Determine the [x, y] coordinate at the center of the cell enclosing the given text.  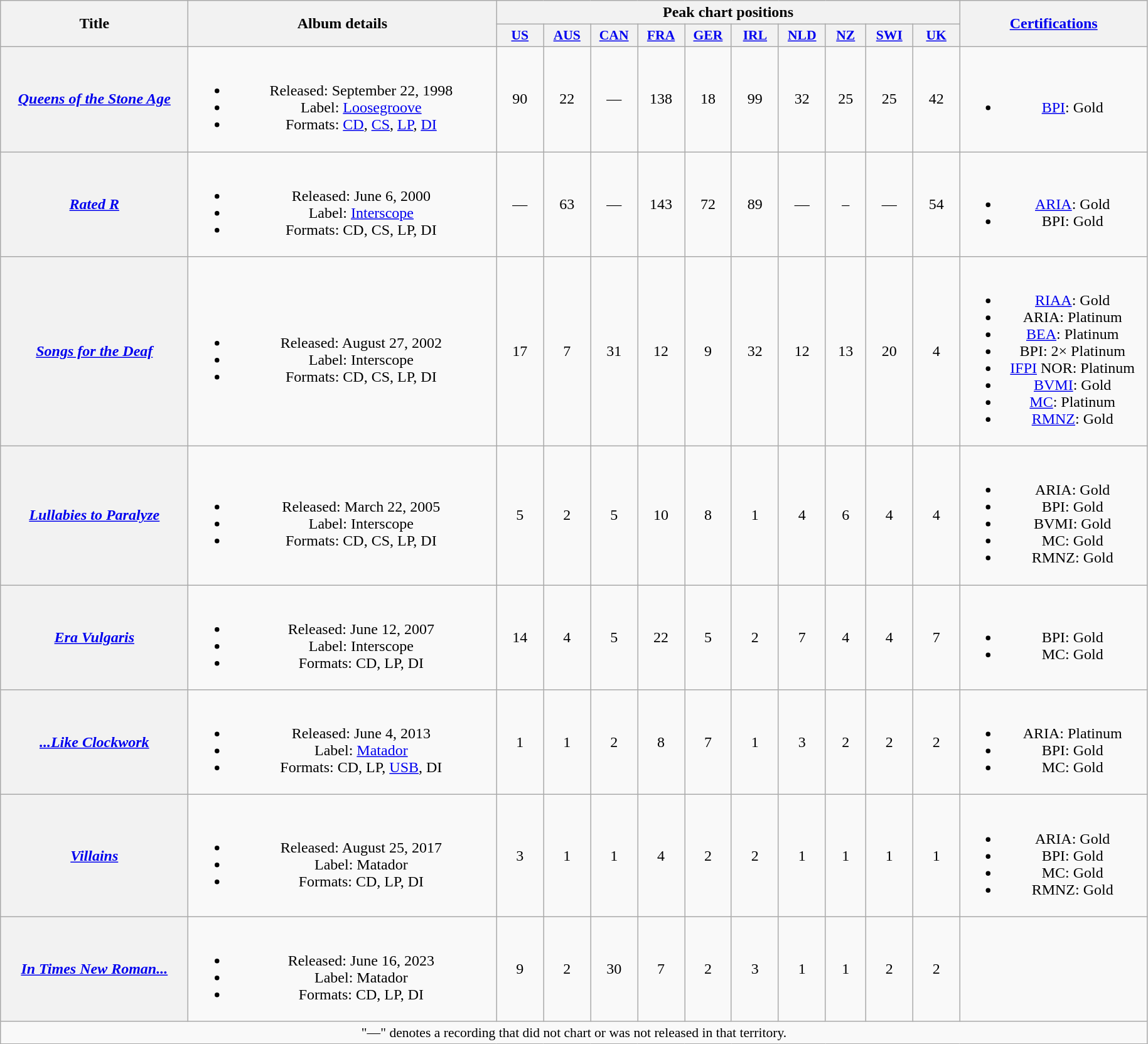
42 [936, 99]
63 [567, 205]
90 [520, 99]
20 [889, 352]
IRL [754, 36]
Songs for the Deaf [94, 352]
"—" denotes a recording that did not chart or was not released in that territory. [574, 1033]
SWI [889, 36]
ARIA: GoldBPI: GoldBVMI: GoldMC: GoldRMNZ: Gold [1053, 516]
14 [520, 638]
Villains [94, 856]
Released: September 22, 1998Label: LoosegrooveFormats: CD, CS, LP, DI [343, 99]
Released: June 6, 2000Label: InterscopeFormats: CD, CS, LP, DI [343, 205]
6 [845, 516]
BPI: Gold [1053, 99]
RIAA: GoldARIA: PlatinumBEA: PlatinumBPI: 2× PlatinumIFPI NOR: PlatinumBVMI: GoldMC: PlatinumRMNZ: Gold [1053, 352]
31 [614, 352]
Album details [343, 24]
Peak chart positions [728, 13]
Queens of the Stone Age [94, 99]
10 [662, 516]
Released: August 25, 2017Label: MatadorFormats: CD, LP, DI [343, 856]
Lullabies to Paralyze [94, 516]
ARIA: PlatinumBPI: GoldMC: Gold [1053, 742]
143 [662, 205]
17 [520, 352]
30 [614, 969]
Title [94, 24]
72 [708, 205]
ARIA: GoldBPI: GoldMC: GoldRMNZ: Gold [1053, 856]
Era Vulgaris [94, 638]
54 [936, 205]
CAN [614, 36]
Released: June 12, 2007Label: InterscopeFormats: CD, LP, DI [343, 638]
Released: June 16, 2023Label: MatadorFormats: CD, LP, DI [343, 969]
Rated R [94, 205]
BPI: GoldMC: Gold [1053, 638]
138 [662, 99]
Released: June 4, 2013Label: MatadorFormats: CD, LP, USB, DI [343, 742]
Released: August 27, 2002Label: InterscopeFormats: CD, CS, LP, DI [343, 352]
13 [845, 352]
NZ [845, 36]
99 [754, 99]
NLD [802, 36]
UK [936, 36]
Certifications [1053, 24]
In Times New Roman... [94, 969]
...Like Clockwork [94, 742]
18 [708, 99]
US [520, 36]
89 [754, 205]
AUS [567, 36]
Released: March 22, 2005Label: InterscopeFormats: CD, CS, LP, DI [343, 516]
ARIA: GoldBPI: Gold [1053, 205]
FRA [662, 36]
GER [708, 36]
– [845, 205]
